For the text-containing cell, return its midpoint in (x, y) coordinate format. 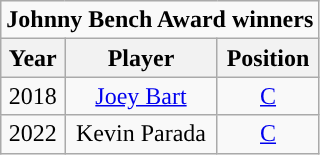
2022 (33, 134)
Year (33, 58)
Player (142, 58)
Kevin Parada (142, 134)
Position (268, 58)
Johnny Bench Award winners (160, 20)
2018 (33, 96)
Joey Bart (142, 96)
